Provide the (x, y) coordinate of the cell's center where the given text is located.  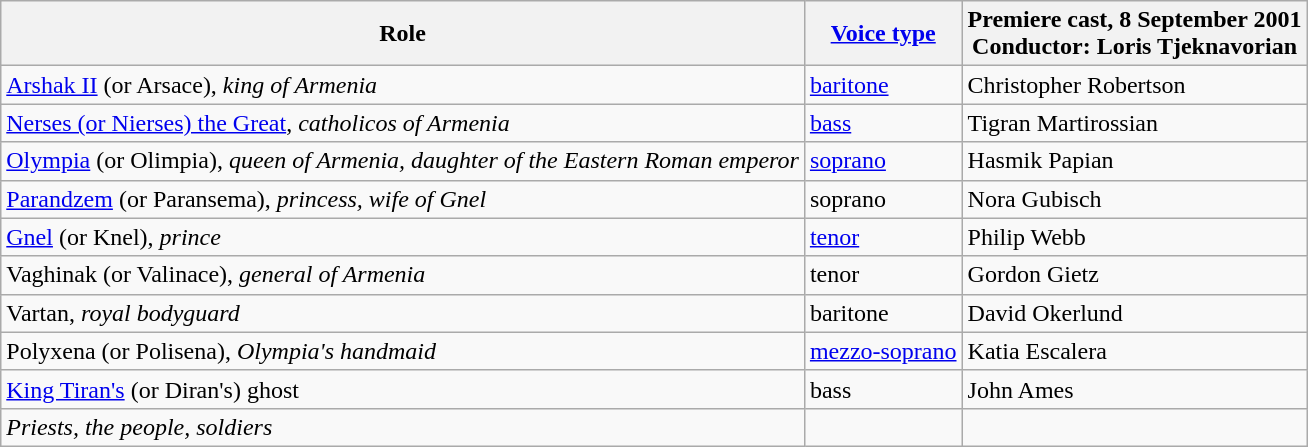
Hasmik Papian (1134, 161)
Philip Webb (1134, 237)
John Ames (1134, 389)
Nerses (or Nierses) the Great, catholicos of Armenia (403, 123)
Gnel (or Knel), prince (403, 237)
Nora Gubisch (1134, 199)
Vartan, royal bodyguard (403, 313)
Katia Escalera (1134, 351)
mezzo-soprano (883, 351)
Tigran Martirossian (1134, 123)
Role (403, 34)
Vaghinak (or Valinace), general of Armenia (403, 275)
Polyxena (or Polisena), Olympia's handmaid (403, 351)
Christopher Robertson (1134, 85)
Olympia (or Olimpia), queen of Armenia, daughter of the Eastern Roman emperor (403, 161)
Arshak II (or Arsace), king of Armenia (403, 85)
Gordon Gietz (1134, 275)
David Okerlund (1134, 313)
King Tiran's (or Diran's) ghost (403, 389)
Premiere cast, 8 September 2001Conductor: Loris Tjeknavorian (1134, 34)
Priests, the people, soldiers (403, 427)
Voice type (883, 34)
Parandzem (or Paransema), princess, wife of Gnel (403, 199)
